Find where the given text appears and provide that cell's center as [x, y] coordinate. 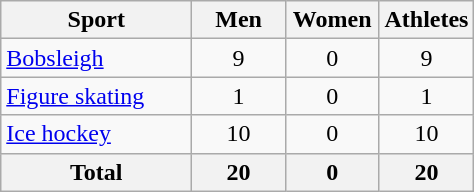
Athletes [426, 20]
Women [332, 20]
Bobsleigh [96, 58]
Sport [96, 20]
Figure skating [96, 96]
Total [96, 172]
Men [239, 20]
Ice hockey [96, 134]
